For the text-containing cell, return its midpoint in (x, y) coordinate format. 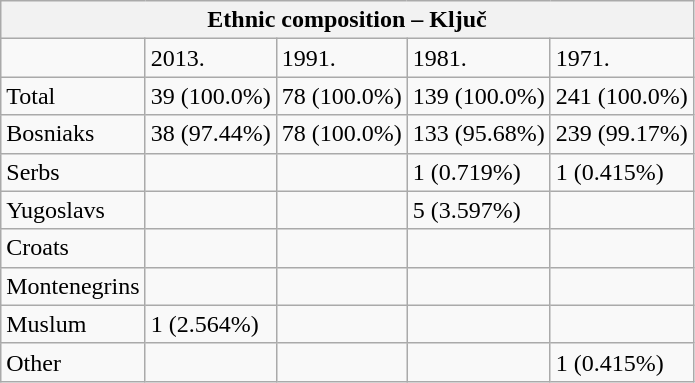
Ethnic composition – Ključ (348, 20)
Total (73, 96)
39 (100.0%) (210, 96)
Yugoslavs (73, 210)
5 (3.597%) (478, 210)
1981. (478, 58)
Montenegrins (73, 286)
Muslum (73, 324)
1 (0.719%) (478, 172)
Other (73, 362)
1971. (622, 58)
Croats (73, 248)
139 (100.0%) (478, 96)
239 (99.17%) (622, 134)
Serbs (73, 172)
38 (97.44%) (210, 134)
1 (2.564%) (210, 324)
241 (100.0%) (622, 96)
133 (95.68%) (478, 134)
2013. (210, 58)
Bosniaks (73, 134)
1991. (342, 58)
